Provide the (X, Y) coordinate of the cell's center where the given text is located.  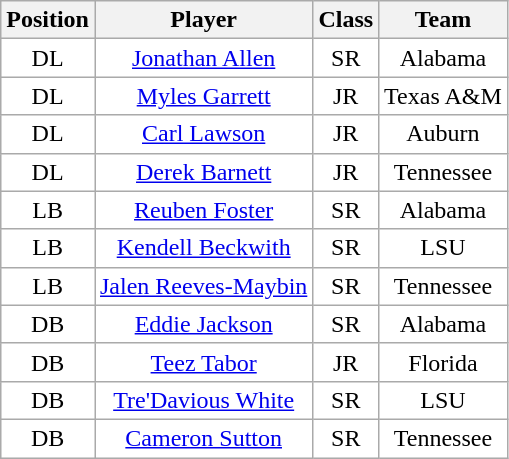
Carl Lawson (203, 134)
Auburn (444, 134)
Texas A&M (444, 96)
Class (346, 20)
Jonathan Allen (203, 58)
Position (48, 20)
Reuben Foster (203, 210)
Jalen Reeves-Maybin (203, 286)
Team (444, 20)
Tre'Davious White (203, 400)
Teez Tabor (203, 362)
Kendell Beckwith (203, 248)
Florida (444, 362)
Myles Garrett (203, 96)
Derek Barnett (203, 172)
Cameron Sutton (203, 438)
Player (203, 20)
Eddie Jackson (203, 324)
